Pinpoint the cell where the given text exists, returning its [X, Y] midpoint coordinate. 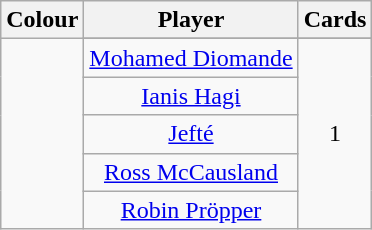
1 [335, 134]
Cards [335, 20]
Ross McCausland [191, 172]
Player [191, 20]
Colour [42, 20]
Jefté [191, 134]
Ianis Hagi [191, 96]
Robin Pröpper [191, 210]
Mohamed Diomande [191, 58]
